Output the [X, Y] coordinate of the center of the cell containing the given text.  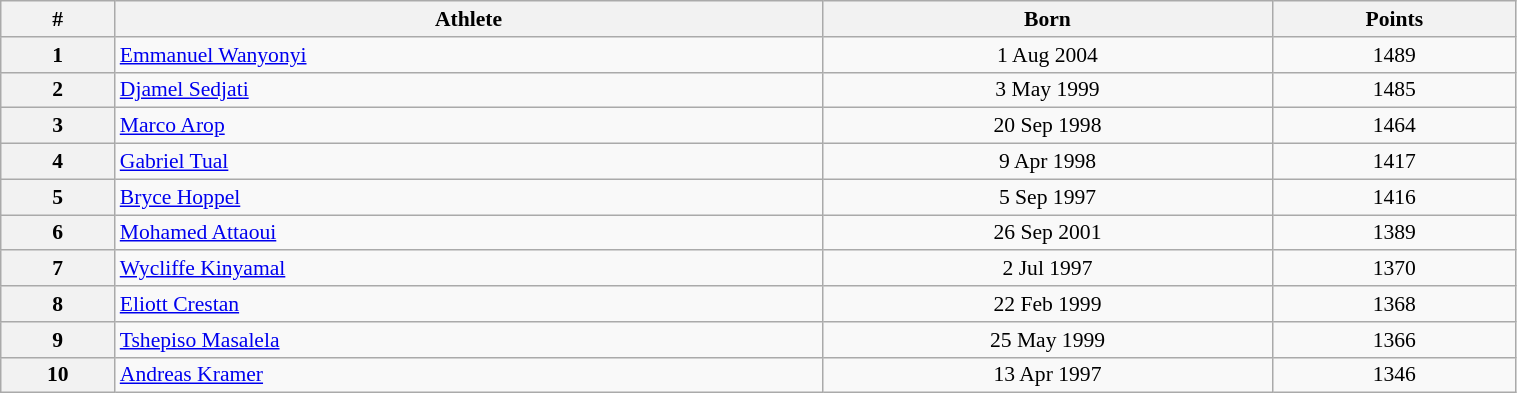
8 [58, 304]
1370 [1394, 269]
Points [1394, 19]
2 Jul 1997 [1047, 269]
1464 [1394, 126]
13 Apr 1997 [1047, 375]
1346 [1394, 375]
1485 [1394, 90]
Born [1047, 19]
5 Sep 1997 [1047, 197]
Wycliffe Kinyamal [469, 269]
Athlete [469, 19]
2 [58, 90]
1489 [1394, 55]
5 [58, 197]
Andreas Kramer [469, 375]
9 Apr 1998 [1047, 162]
Bryce Hoppel [469, 197]
Emmanuel Wanyonyi [469, 55]
1 [58, 55]
4 [58, 162]
Mohamed Attaoui [469, 233]
Eliott Crestan [469, 304]
Gabriel Tual [469, 162]
3 May 1999 [1047, 90]
1 Aug 2004 [1047, 55]
10 [58, 375]
22 Feb 1999 [1047, 304]
1417 [1394, 162]
1366 [1394, 340]
25 May 1999 [1047, 340]
# [58, 19]
7 [58, 269]
1389 [1394, 233]
20 Sep 1998 [1047, 126]
26 Sep 2001 [1047, 233]
1368 [1394, 304]
3 [58, 126]
6 [58, 233]
9 [58, 340]
Djamel Sedjati [469, 90]
Tshepiso Masalela [469, 340]
1416 [1394, 197]
Marco Arop [469, 126]
